Provide the [x, y] coordinate of the cell's center where the given text is located.  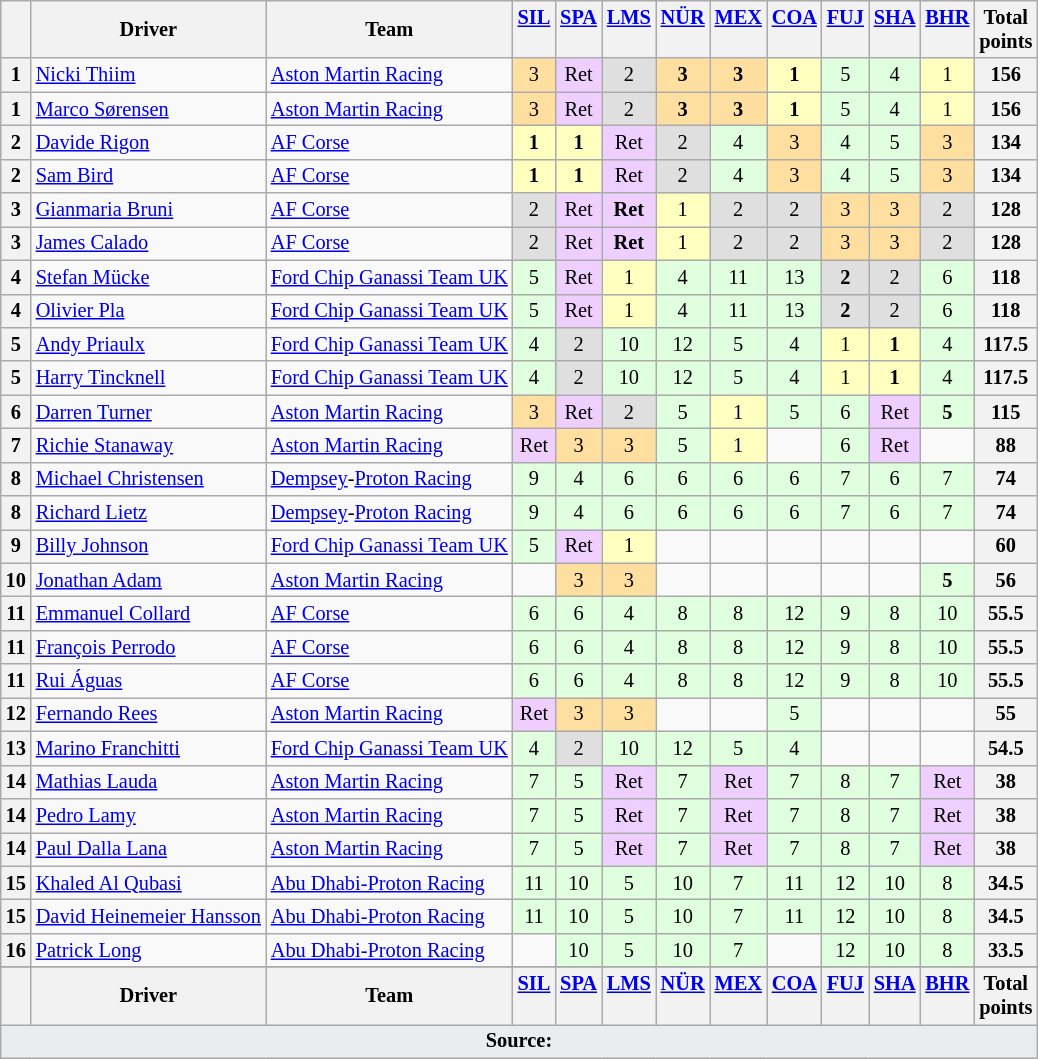
Billy Johnson [148, 546]
David Heinemeier Hansson [148, 916]
François Perrodo [148, 647]
Richard Lietz [148, 513]
Mathias Lauda [148, 782]
Marino Franchitti [148, 748]
54.5 [1006, 748]
Source: [519, 1041]
Darren Turner [148, 412]
Marco Sørensen [148, 109]
115 [1006, 412]
88 [1006, 445]
Khaled Al Qubasi [148, 883]
Jonathan Adam [148, 580]
Patrick Long [148, 950]
Richie Stanaway [148, 445]
Olivier Pla [148, 311]
33.5 [1006, 950]
Emmanuel Collard [148, 613]
Nicki Thiim [148, 75]
16 [16, 950]
55 [1006, 714]
Paul Dalla Lana [148, 849]
James Calado [148, 243]
Andy Priaulx [148, 344]
Fernando Rees [148, 714]
Michael Christensen [148, 479]
Sam Bird [148, 176]
Gianmaria Bruni [148, 210]
56 [1006, 580]
Pedro Lamy [148, 815]
Rui Águas [148, 681]
Stefan Mücke [148, 277]
60 [1006, 546]
Davide Rigon [148, 142]
Harry Tincknell [148, 378]
